Determine the (X, Y) coordinate at the center of the cell enclosing the given text.  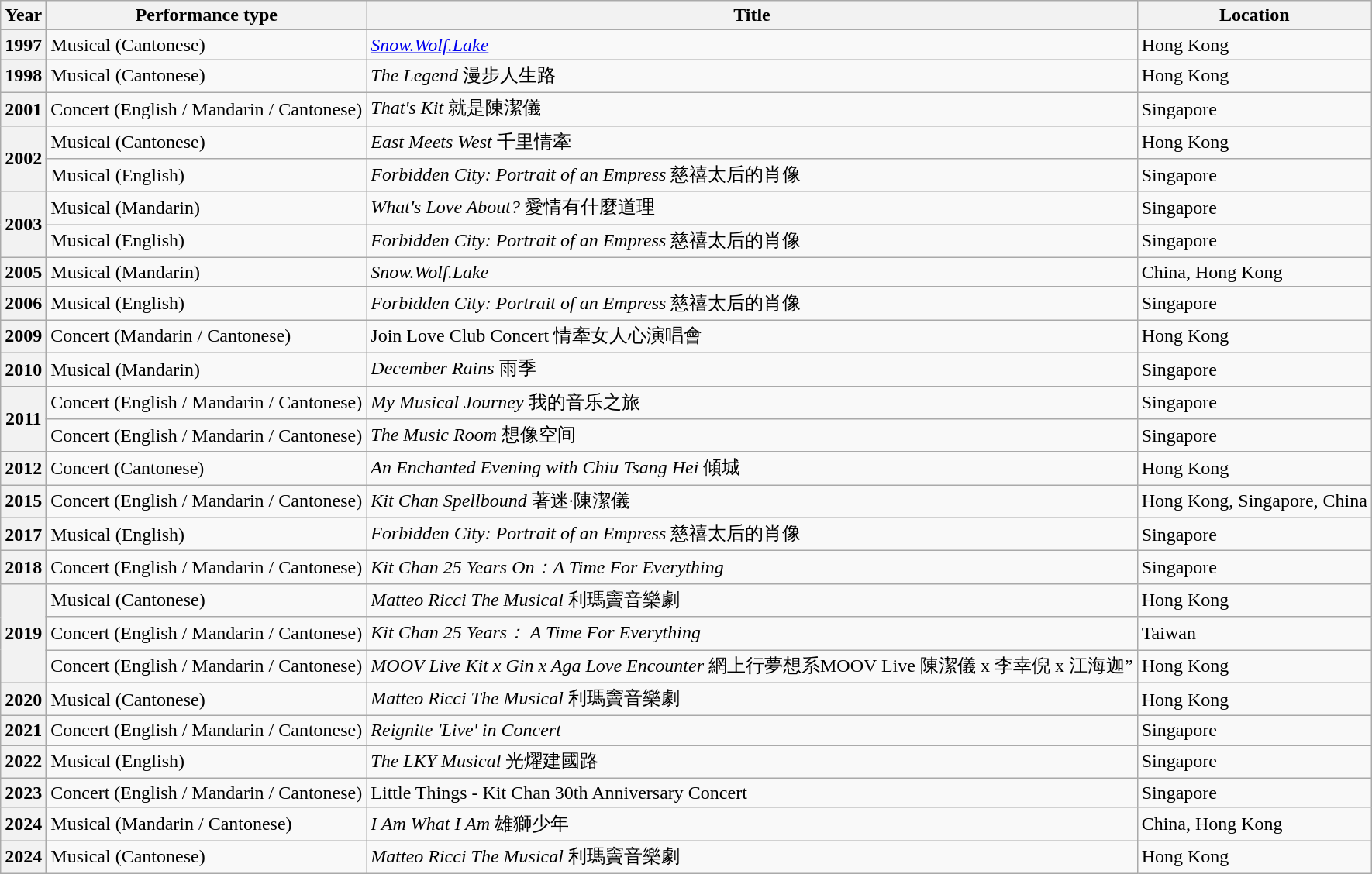
2010 (23, 369)
2005 (23, 272)
Join Love Club Concert 情牽女人心演唱會 (752, 336)
The Legend 漫步人生路 (752, 76)
That's Kit 就是陳潔儀 (752, 108)
Year (23, 15)
2002 (23, 158)
My Musical Journey 我的音乐之旅 (752, 403)
2009 (23, 336)
The LKY Musical 光燿建國路 (752, 762)
Reignite 'Live' in Concert (752, 731)
Concert (Cantonese) (206, 468)
East Meets West 千里情牽 (752, 143)
2011 (23, 418)
An Enchanted Evening with Chiu Tsang Hei 傾城 (752, 468)
2015 (23, 502)
2006 (23, 304)
Kit Chan Spellbound 著迷·陳潔儀 (752, 502)
2020 (23, 699)
1998 (23, 76)
Hong Kong, Singapore, China (1254, 502)
2018 (23, 567)
2003 (23, 225)
Title (752, 15)
1997 (23, 45)
2022 (23, 762)
Kit Chan 25 Years： A Time For Everything (752, 634)
December Rains 雨季 (752, 369)
Kit Chan 25 Years On：A Time For Everything (752, 567)
2001 (23, 108)
2017 (23, 535)
The Music Room 想像空间 (752, 435)
2023 (23, 793)
Taiwan (1254, 634)
Little Things - Kit Chan 30th Anniversary Concert (752, 793)
I Am What I Am 雄獅少年 (752, 824)
2021 (23, 731)
Musical (Mandarin / Cantonese) (206, 824)
Location (1254, 15)
Concert (Mandarin / Cantonese) (206, 336)
Performance type (206, 15)
What's Love About? 愛情有什麼道理 (752, 208)
MOOV Live Kit x Gin x Aga Love Encounter 網上行夢想系MOOV Live 陳潔儀 x 李幸倪 x 江海迦” (752, 666)
2019 (23, 633)
2012 (23, 468)
